Pinpoint the cell where the given text exists, returning its (x, y) midpoint coordinate. 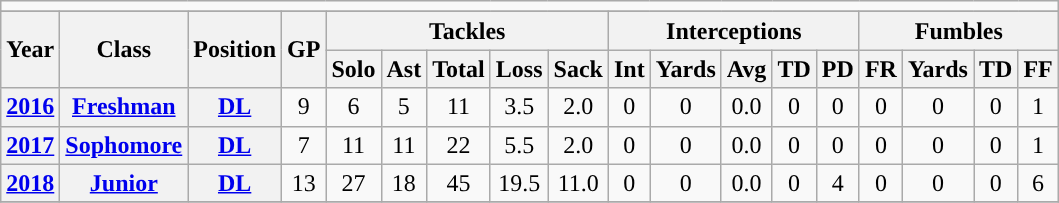
Junior (124, 183)
9 (304, 107)
FF (1038, 69)
Sack (578, 69)
Solo (354, 69)
Loss (519, 69)
GP (304, 50)
18 (404, 183)
7 (304, 145)
2018 (30, 183)
Interceptions (734, 31)
2017 (30, 145)
Total (459, 69)
Class (124, 50)
Tackles (468, 31)
PD (838, 69)
19.5 (519, 183)
4 (838, 183)
2016 (30, 107)
5 (404, 107)
Sophomore (124, 145)
Freshman (124, 107)
45 (459, 183)
Avg (746, 69)
5.5 (519, 145)
FR (880, 69)
Fumbles (958, 31)
Year (30, 50)
27 (354, 183)
Int (629, 69)
Ast (404, 69)
3.5 (519, 107)
11.0 (578, 183)
13 (304, 183)
Position (235, 50)
22 (459, 145)
